Scan for the cell matching the given text and deliver its [X, Y] coordinate at center. 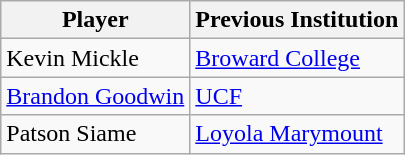
Loyola Marymount [297, 134]
Broward College [297, 58]
Kevin Mickle [96, 58]
Brandon Goodwin [96, 96]
Previous Institution [297, 20]
Patson Siame [96, 134]
Player [96, 20]
UCF [297, 96]
